Extract the [x, y] coordinate from the center of the cell holding the provided text.  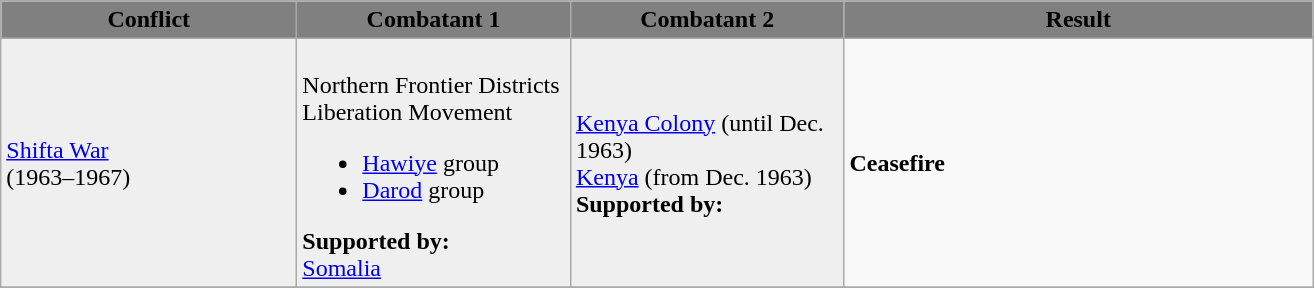
Result [1078, 20]
Combatant 1 [434, 20]
Kenya Colony (until Dec. 1963) Kenya (from Dec. 1963)Supported by: [707, 163]
Ceasefire [1078, 163]
Shifta War(1963–1967) [149, 163]
Combatant 2 [707, 20]
Conflict [149, 20]
Northern Frontier Districts Liberation MovementHawiye groupDarod groupSupported by: Somalia [434, 163]
